Detect which cell encompasses the target text, then output its (x, y) center coordinate. 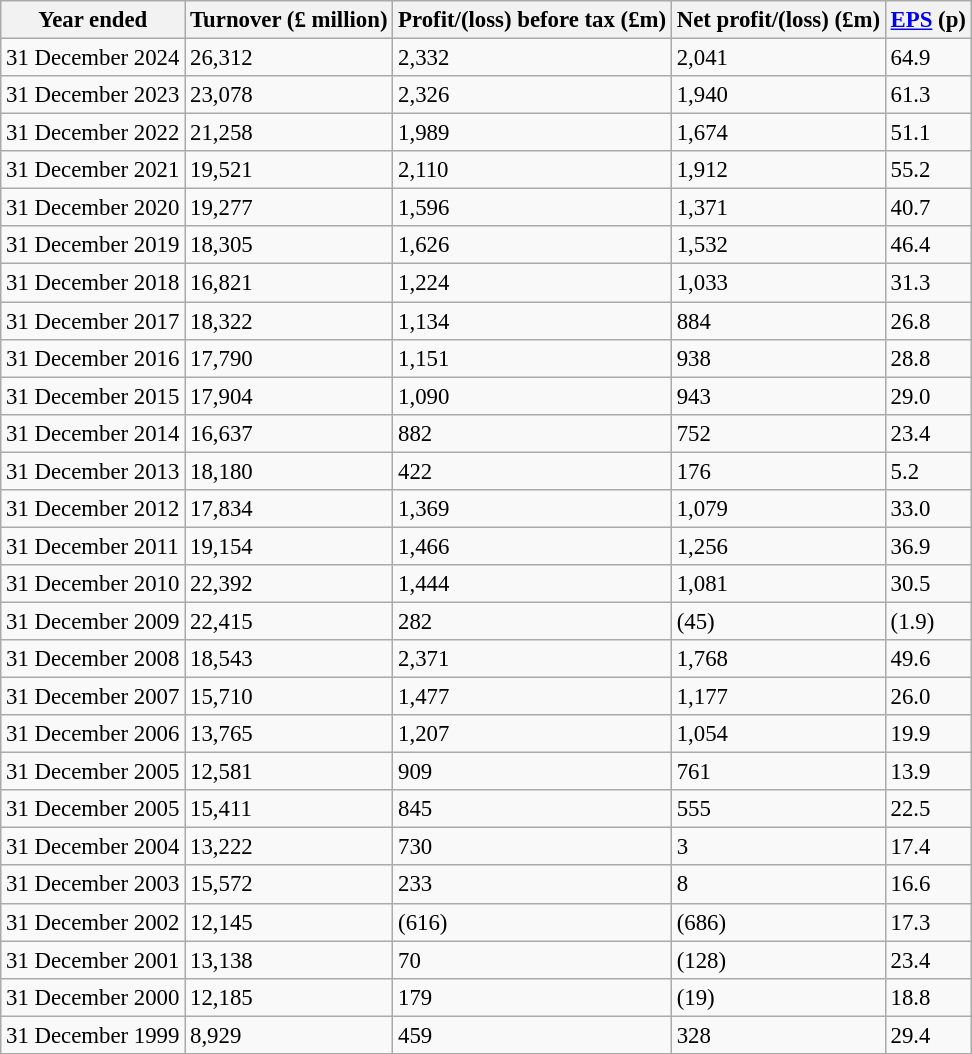
18,543 (289, 659)
422 (532, 471)
16,637 (289, 433)
70 (532, 960)
22,392 (289, 584)
Year ended (93, 20)
282 (532, 621)
31 December 2002 (93, 922)
938 (778, 358)
64.9 (928, 57)
31 December 2013 (93, 471)
31 December 2020 (93, 208)
18,322 (289, 321)
19.9 (928, 734)
33.0 (928, 508)
15,411 (289, 809)
1,177 (778, 696)
31 December 2014 (93, 433)
2,332 (532, 57)
31 December 2017 (93, 321)
31 December 2003 (93, 884)
1,033 (778, 283)
1,596 (532, 208)
13.9 (928, 772)
55.2 (928, 170)
1,989 (532, 133)
31 December 2024 (93, 57)
22.5 (928, 809)
1,151 (532, 358)
845 (532, 809)
1,224 (532, 283)
17.3 (928, 922)
31 December 2007 (93, 696)
18,305 (289, 245)
46.4 (928, 245)
31 December 2006 (93, 734)
12,145 (289, 922)
19,154 (289, 546)
2,326 (532, 95)
1,207 (532, 734)
1,444 (532, 584)
31 December 2000 (93, 997)
555 (778, 809)
31 December 2010 (93, 584)
1,912 (778, 170)
1,256 (778, 546)
(45) (778, 621)
51.1 (928, 133)
459 (532, 1035)
1,054 (778, 734)
26.0 (928, 696)
(19) (778, 997)
31 December 2012 (93, 508)
1,626 (532, 245)
2,110 (532, 170)
12,581 (289, 772)
61.3 (928, 95)
EPS (p) (928, 20)
943 (778, 396)
15,572 (289, 884)
1,371 (778, 208)
(128) (778, 960)
26,312 (289, 57)
29.4 (928, 1035)
882 (532, 433)
1,674 (778, 133)
730 (532, 847)
1,466 (532, 546)
2,041 (778, 57)
21,258 (289, 133)
17,904 (289, 396)
1,940 (778, 95)
2,371 (532, 659)
1,532 (778, 245)
1,768 (778, 659)
8,929 (289, 1035)
1,369 (532, 508)
179 (532, 997)
17.4 (928, 847)
8 (778, 884)
5.2 (928, 471)
176 (778, 471)
30.5 (928, 584)
31 December 2015 (93, 396)
31.3 (928, 283)
752 (778, 433)
31 December 2021 (93, 170)
40.7 (928, 208)
1,090 (532, 396)
19,521 (289, 170)
31 December 2018 (93, 283)
26.8 (928, 321)
16.6 (928, 884)
19,277 (289, 208)
49.6 (928, 659)
1,477 (532, 696)
(616) (532, 922)
233 (532, 884)
Net profit/(loss) (£m) (778, 20)
1,081 (778, 584)
22,415 (289, 621)
909 (532, 772)
Profit/(loss) before tax (£m) (532, 20)
(686) (778, 922)
13,765 (289, 734)
1,134 (532, 321)
31 December 2004 (93, 847)
Turnover (£ million) (289, 20)
31 December 2019 (93, 245)
884 (778, 321)
31 December 2016 (93, 358)
(1.9) (928, 621)
761 (778, 772)
12,185 (289, 997)
16,821 (289, 283)
29.0 (928, 396)
18.8 (928, 997)
36.9 (928, 546)
31 December 2023 (93, 95)
13,222 (289, 847)
31 December 2008 (93, 659)
31 December 2022 (93, 133)
31 December 2011 (93, 546)
3 (778, 847)
23,078 (289, 95)
28.8 (928, 358)
328 (778, 1035)
31 December 2001 (93, 960)
13,138 (289, 960)
18,180 (289, 471)
17,790 (289, 358)
31 December 2009 (93, 621)
15,710 (289, 696)
17,834 (289, 508)
1,079 (778, 508)
31 December 1999 (93, 1035)
